Search for the cell housing the specified text and yield its [x, y] center coordinate. 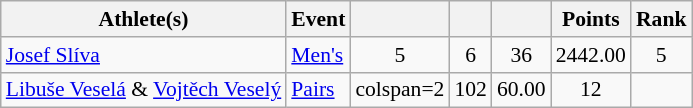
Event [318, 19]
36 [522, 55]
Men's [318, 55]
Libuše Veselá & Vojtěch Veselý [144, 90]
Rank [662, 19]
12 [591, 90]
6 [470, 55]
colspan=2 [400, 90]
Points [591, 19]
Pairs [318, 90]
2442.00 [591, 55]
Athlete(s) [144, 19]
60.00 [522, 90]
102 [470, 90]
Josef Slíva [144, 55]
